Return (x, y) of the center of cell containing provided text 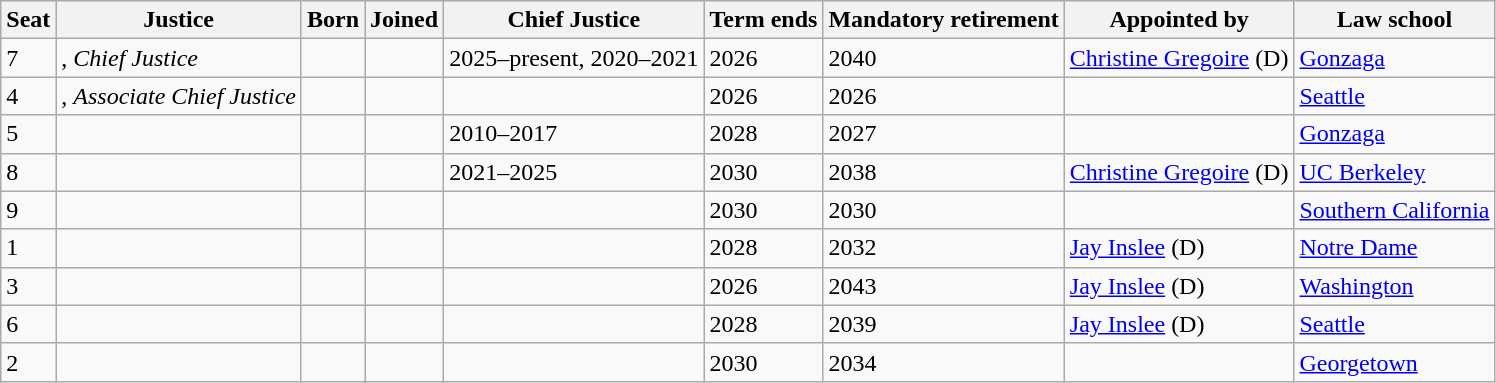
2 (28, 362)
Mandatory retirement (944, 20)
2040 (944, 58)
Georgetown (1394, 362)
1 (28, 248)
2010–2017 (574, 134)
Seat (28, 20)
Washington (1394, 286)
Notre Dame (1394, 248)
2025–present, 2020–2021 (574, 58)
2043 (944, 286)
Joined (404, 20)
Born (332, 20)
4 (28, 96)
UC Berkeley (1394, 172)
3 (28, 286)
Chief Justice (574, 20)
7 (28, 58)
Southern California (1394, 210)
2021–2025 (574, 172)
Law school (1394, 20)
2034 (944, 362)
5 (28, 134)
8 (28, 172)
6 (28, 324)
2039 (944, 324)
, Chief Justice (179, 58)
9 (28, 210)
Justice (179, 20)
, Associate Chief Justice (179, 96)
Appointed by (1179, 20)
2027 (944, 134)
Term ends (764, 20)
2038 (944, 172)
2032 (944, 248)
